Output the (x, y) coordinate of the center of the cell containing the given text.  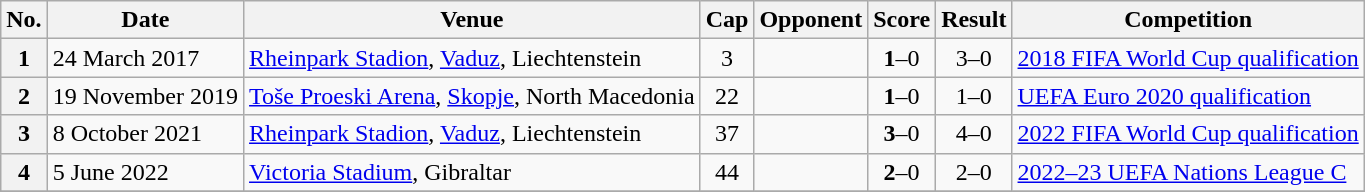
5 June 2022 (145, 172)
1 (24, 58)
37 (727, 134)
Cap (727, 20)
Venue (472, 20)
8 October 2021 (145, 134)
Date (145, 20)
UEFA Euro 2020 qualification (1188, 96)
Result (974, 20)
22 (727, 96)
2018 FIFA World Cup qualification (1188, 58)
Score (902, 20)
2022 FIFA World Cup qualification (1188, 134)
4 (24, 172)
4–0 (974, 134)
Victoria Stadium, Gibraltar (472, 172)
No. (24, 20)
Opponent (811, 20)
24 March 2017 (145, 58)
44 (727, 172)
Toše Proeski Arena, Skopje, North Macedonia (472, 96)
19 November 2019 (145, 96)
2 (24, 96)
2022–23 UEFA Nations League C (1188, 172)
Competition (1188, 20)
